Capture the cell that displays the provided text and extract its [x, y] central coordinate. 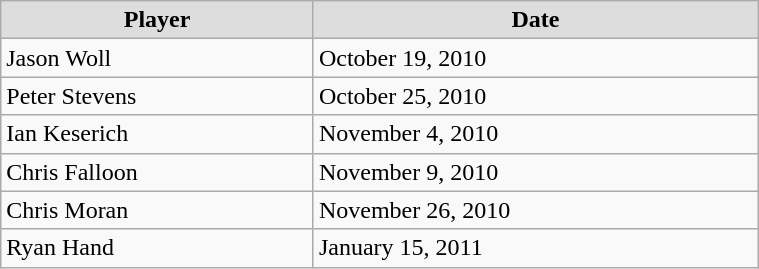
Ian Keserich [158, 134]
Chris Falloon [158, 172]
Ryan Hand [158, 248]
November 4, 2010 [535, 134]
November 26, 2010 [535, 210]
November 9, 2010 [535, 172]
Jason Woll [158, 58]
Peter Stevens [158, 96]
Player [158, 20]
January 15, 2011 [535, 248]
October 25, 2010 [535, 96]
Date [535, 20]
Chris Moran [158, 210]
October 19, 2010 [535, 58]
